Locate the cell with the specified text and output its [x, y] center coordinate. 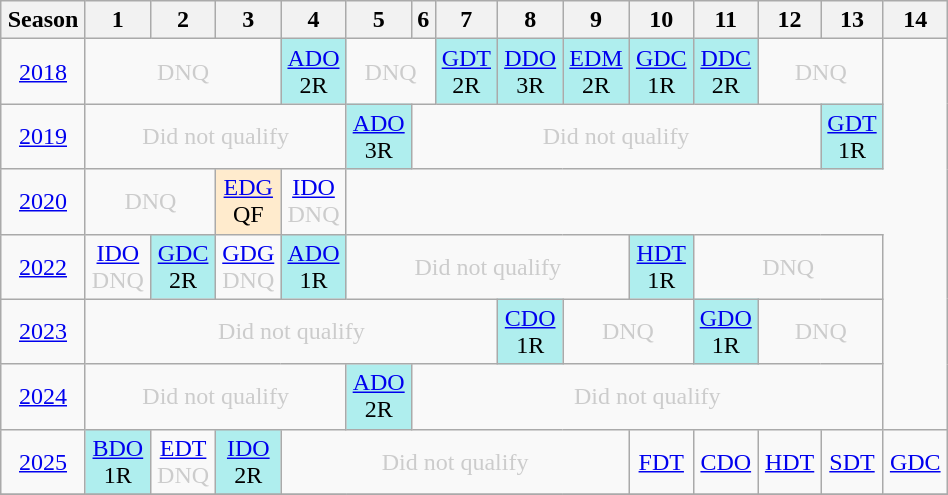
ADO3R [378, 136]
2024 [44, 396]
11 [726, 20]
EDTDNQ [182, 462]
DDC2R [726, 72]
4 [314, 20]
9 [596, 20]
2022 [44, 266]
2020 [44, 202]
GDC1R [661, 72]
SDT [852, 462]
GDC2R [182, 266]
HDT [789, 462]
2018 [44, 72]
6 [423, 20]
GDC [915, 462]
GDGDNQ [248, 266]
IDO2R [248, 462]
10 [661, 20]
HDT1R [661, 266]
GDT2R [466, 72]
FDT [661, 462]
Season [44, 20]
EDM2R [596, 72]
CDO1R [530, 332]
5 [378, 20]
BDO1R [118, 462]
1 [118, 20]
2023 [44, 332]
12 [789, 20]
GDT1R [852, 136]
ADO1R [314, 266]
DDO3R [530, 72]
2019 [44, 136]
CDO [726, 462]
13 [852, 20]
EDGQF [248, 202]
14 [915, 20]
2 [182, 20]
GDO1R [726, 332]
3 [248, 20]
8 [530, 20]
7 [466, 20]
2025 [44, 462]
